Pinpoint the cell where the given text exists, returning its (X, Y) midpoint coordinate. 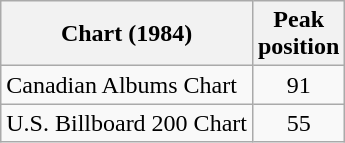
91 (298, 85)
55 (298, 123)
U.S. Billboard 200 Chart (127, 123)
Chart (1984) (127, 34)
Canadian Albums Chart (127, 85)
Peakposition (298, 34)
